Capture the cell that displays the provided text and extract its [X, Y] central coordinate. 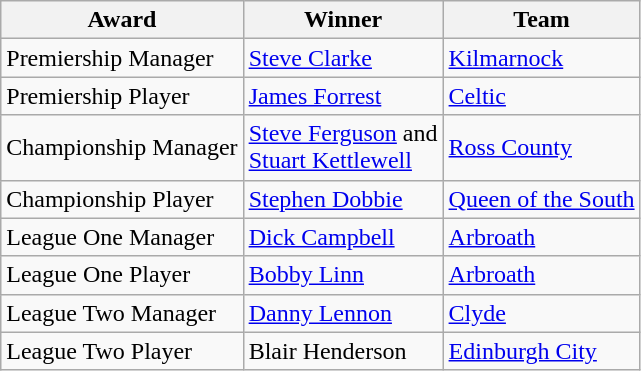
Premiership Player [122, 96]
Clyde [542, 313]
Steve Ferguson andStuart Kettlewell [343, 148]
Ross County [542, 148]
Kilmarnock [542, 58]
Danny Lennon [343, 313]
Award [122, 20]
Premiership Manager [122, 58]
Championship Manager [122, 148]
Winner [343, 20]
Bobby Linn [343, 275]
Queen of the South [542, 199]
League One Manager [122, 237]
League Two Player [122, 351]
Championship Player [122, 199]
Stephen Dobbie [343, 199]
James Forrest [343, 96]
Celtic [542, 96]
Edinburgh City [542, 351]
League Two Manager [122, 313]
Team [542, 20]
League One Player [122, 275]
Dick Campbell [343, 237]
Blair Henderson [343, 351]
Steve Clarke [343, 58]
